Search for the cell housing the specified text and yield its [x, y] center coordinate. 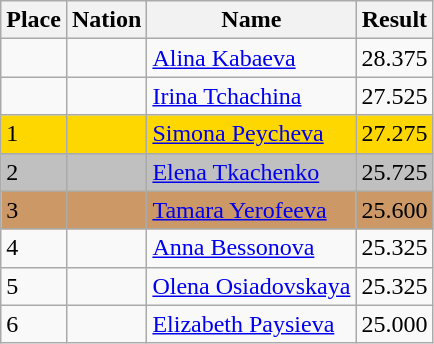
Place [34, 20]
Name [252, 20]
28.375 [394, 58]
4 [34, 248]
25.600 [394, 210]
Result [394, 20]
Tamara Yerofeeva [252, 210]
25.725 [394, 172]
Irina Tchachina [252, 96]
27.525 [394, 96]
Elena Tkachenko [252, 172]
Alina Kabaeva [252, 58]
Olena Osiadovskaya [252, 286]
Anna Bessonova [252, 248]
1 [34, 134]
5 [34, 286]
Nation [106, 20]
6 [34, 324]
27.275 [394, 134]
25.000 [394, 324]
Elizabeth Paysieva [252, 324]
3 [34, 210]
Simona Peycheva [252, 134]
2 [34, 172]
